Output the [X, Y] coordinate of the center of the cell containing the given text.  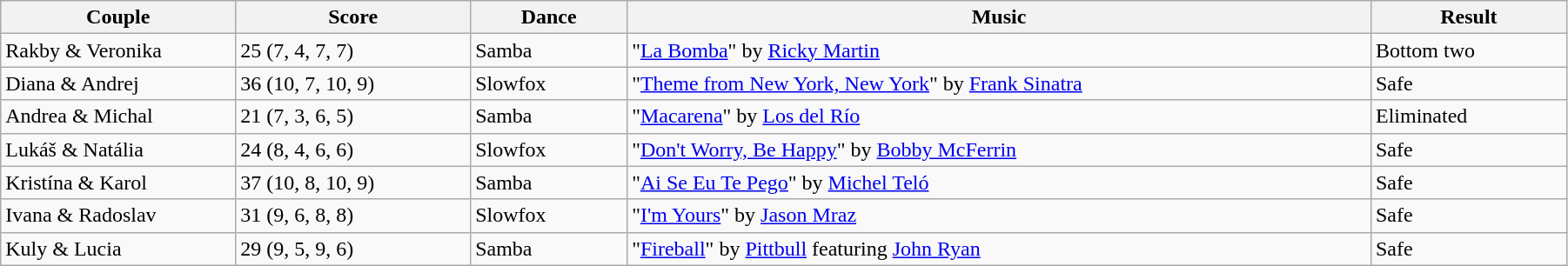
37 (10, 8, 10, 9) [353, 183]
36 (10, 7, 10, 9) [353, 83]
Couple [118, 17]
Music [999, 17]
Kristína & Karol [118, 183]
"Theme from New York, New York" by Frank Sinatra [999, 83]
"Fireball" by Pittbull featuring John Ryan [999, 249]
Rakby & Veronika [118, 50]
Lukáš & Natália [118, 150]
29 (9, 5, 9, 6) [353, 249]
"Ai Se Eu Te Pego" by Michel Teló [999, 183]
24 (8, 4, 6, 6) [353, 150]
Ivana & Radoslav [118, 216]
Kuly & Lucia [118, 249]
Diana & Andrej [118, 83]
31 (9, 6, 8, 8) [353, 216]
Result [1469, 17]
"Don't Worry, Be Happy" by Bobby McFerrin [999, 150]
"Macarena" by Los del Río [999, 116]
Score [353, 17]
"La Bomba" by Ricky Martin [999, 50]
Eliminated [1469, 116]
"I'm Yours" by Jason Mraz [999, 216]
Andrea & Michal [118, 116]
21 (7, 3, 6, 5) [353, 116]
Bottom two [1469, 50]
Dance [549, 17]
25 (7, 4, 7, 7) [353, 50]
